From the cell containing the given text, extract its center point as (X, Y) coordinate. 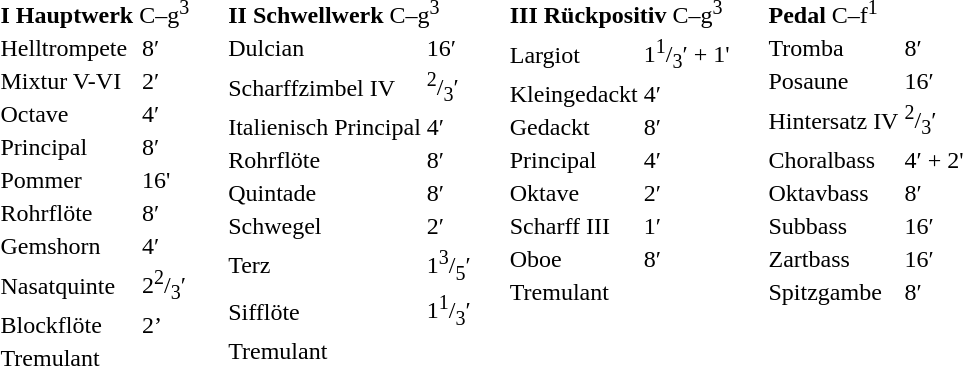
11/3′ (448, 312)
Choralbass (834, 160)
Oktave (574, 193)
1′ (686, 226)
16' (166, 180)
Oboe (574, 259)
Scharff III (574, 226)
13/5′ (448, 266)
Hintersatz IV (834, 120)
Oktavbass (834, 193)
Dulcian (325, 48)
Posaune (834, 81)
16′ (448, 48)
Italienisch Principal (325, 127)
Tromba (834, 48)
Scharffzimbel IV (325, 88)
Terz (325, 266)
Schwegel (325, 226)
Gedackt (574, 127)
Sifflöte (325, 312)
Rohrflöte (325, 160)
Largiot (574, 54)
Spitzgambe (834, 292)
Kleingedackt (574, 94)
11/3′ + 1' (686, 54)
2’ (166, 325)
2/3′ (448, 88)
22/3′ (166, 286)
Zartbass (834, 259)
Principal (574, 160)
Subbass (834, 226)
Quintade (325, 193)
